For the text-containing cell, return its midpoint in [X, Y] coordinate format. 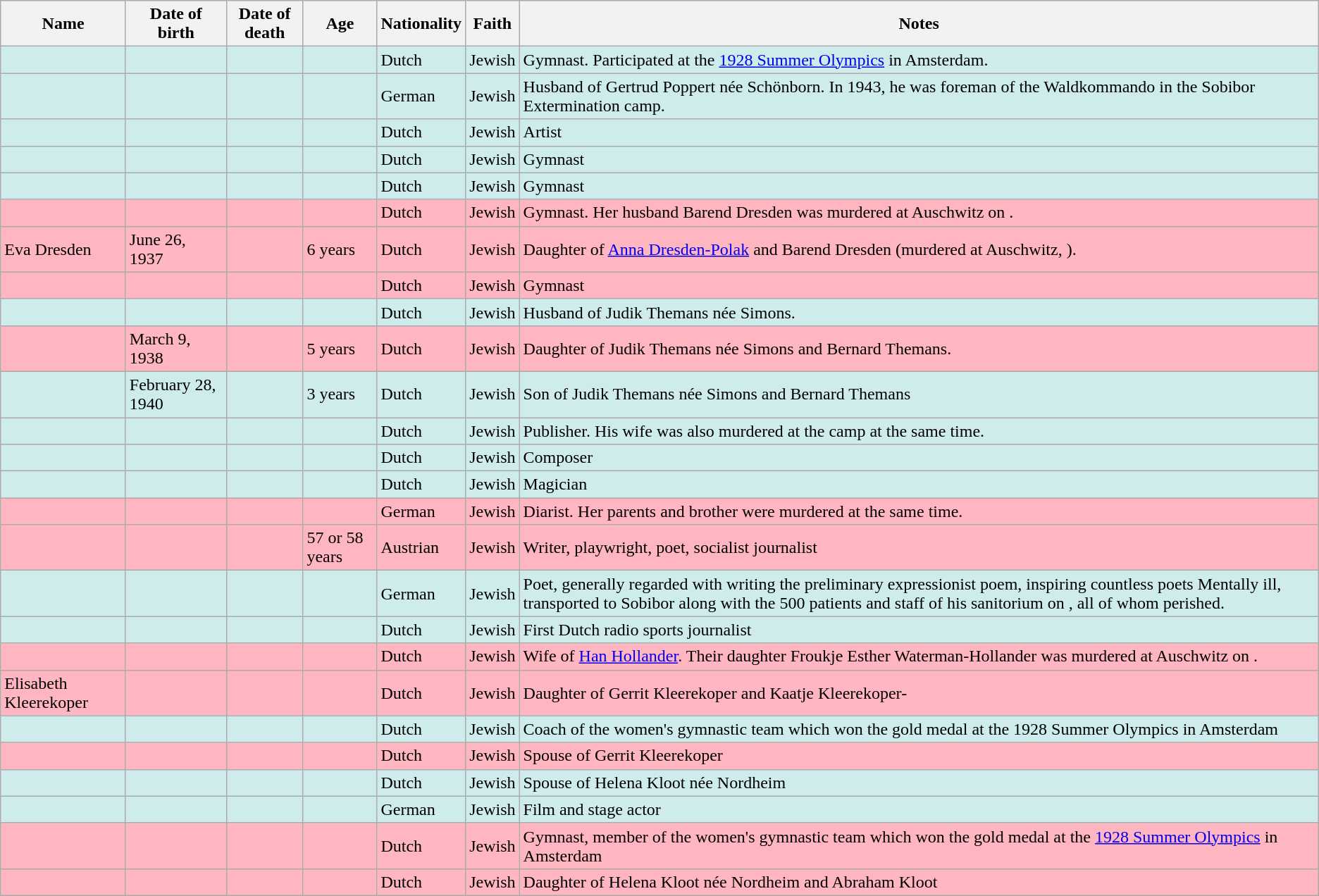
Name [63, 24]
Husband of Gertrud Poppert née Schönborn. In 1943, he was foreman of the Waldkommando in the Sobibor Extermination camp. [919, 96]
Elisabeth Kleerekoper [63, 693]
Magician [919, 485]
Faith [493, 24]
Composer [919, 458]
Date of death [265, 24]
Nationality [421, 24]
Notes [919, 24]
Daughter of Anna Dresden-Polak and Barend Dresden (murdered at Auschwitz, ). [919, 249]
Husband of Judik Themans née Simons. [919, 312]
February 28, 1940 [176, 394]
March 9, 1938 [176, 348]
Date of birth [176, 24]
Film and stage actor [919, 809]
June 26, 1937 [176, 249]
Son of Judik Themans née Simons and Bernard Themans [919, 394]
6 years [340, 249]
Diarist. Her parents and brother were murdered at the same time. [919, 511]
Age [340, 24]
3 years [340, 394]
Daughter of Helena Kloot née Nordheim and Abraham Kloot [919, 882]
Publisher. His wife was also murdered at the camp at the same time. [919, 430]
Daughter of Gerrit Kleerekoper and Kaatje Kleerekoper- [919, 693]
Eva Dresden [63, 249]
Gymnast, member of the women's gymnastic team which won the gold medal at the 1928 Summer Olympics in Amsterdam [919, 845]
Coach of the women's gymnastic team which won the gold medal at the 1928 Summer Olympics in Amsterdam [919, 729]
Spouse of Helena Kloot née Nordheim [919, 783]
57 or 58 years [340, 548]
Daughter of Judik Themans née Simons and Bernard Themans. [919, 348]
Gymnast. Participated at the 1928 Summer Olympics in Amsterdam. [919, 60]
Writer, playwright, poet, socialist journalist [919, 548]
Artist [919, 132]
5 years [340, 348]
Austrian [421, 548]
First Dutch radio sports journalist [919, 630]
Spouse of Gerrit Kleerekoper [919, 756]
Gymnast. Her husband Barend Dresden was murdered at Auschwitz on . [919, 213]
Wife of Han Hollander. Their daughter Froukje Esther Waterman-Hollander was murdered at Auschwitz on . [919, 657]
